For the text-containing cell, return its midpoint in (x, y) coordinate format. 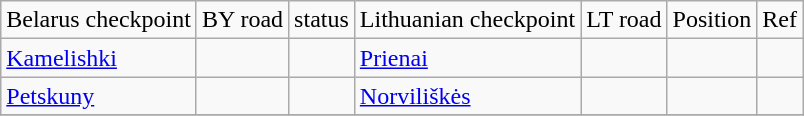
BY road (242, 20)
Petskuny (99, 96)
Belarus checkpoint (99, 20)
Norviliškės (467, 96)
Prienai (467, 58)
Position (712, 20)
status (322, 20)
LT road (624, 20)
Ref (780, 20)
Kamelishki (99, 58)
Lithuanian checkpoint (467, 20)
